Return (X, Y) of the center of cell containing provided text 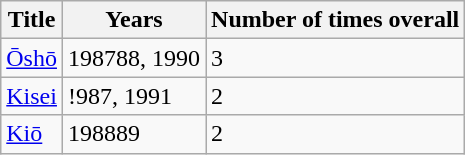
Kiō (32, 134)
Number of times overall (336, 20)
Title (32, 20)
Years (134, 20)
Ōshō (32, 58)
198889 (134, 134)
3 (336, 58)
!987, 1991 (134, 96)
Kisei (32, 96)
198788, 1990 (134, 58)
